Search for the cell housing the specified text and yield its (X, Y) center coordinate. 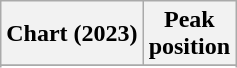
Peakposition (189, 34)
Chart (2023) (72, 34)
